Output the (X, Y) coordinate of the center of the cell containing the given text.  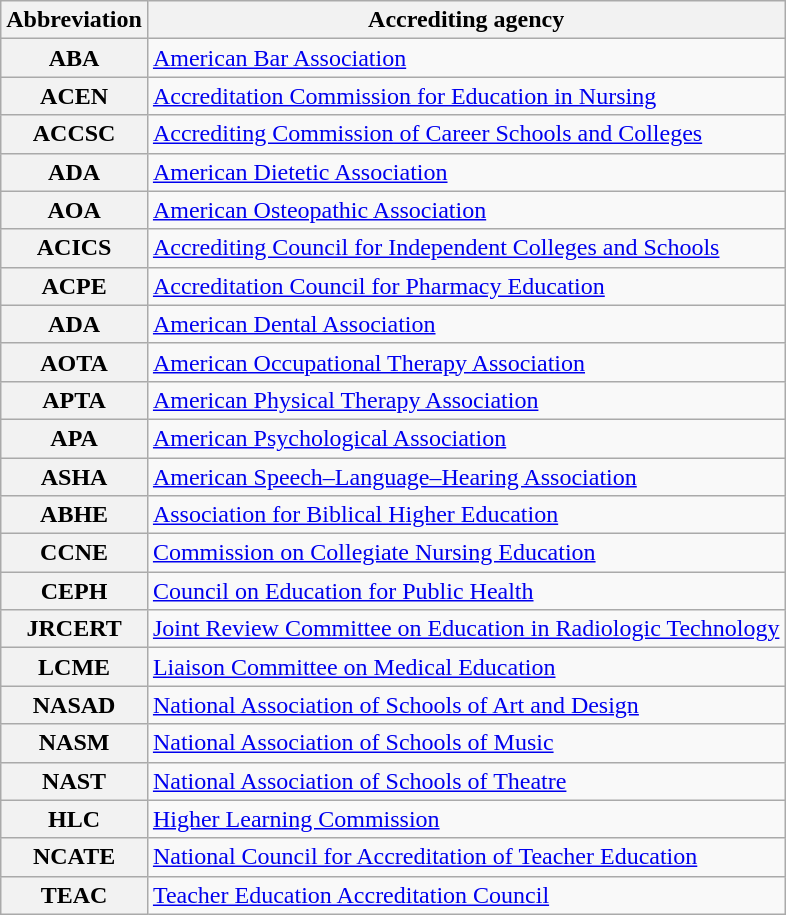
NASAD (74, 705)
American Osteopathic Association (466, 210)
ACCSC (74, 134)
ASHA (74, 477)
ACICS (74, 248)
American Psychological Association (466, 438)
NCATE (74, 857)
AOA (74, 210)
Council on Education for Public Health (466, 591)
Association for Biblical Higher Education (466, 515)
APTA (74, 400)
Abbreviation (74, 20)
APA (74, 438)
Accreditation Council for Pharmacy Education (466, 286)
LCME (74, 667)
ACPE (74, 286)
National Association of Schools of Music (466, 743)
ACEN (74, 96)
Teacher Education Accreditation Council (466, 895)
Joint Review Committee on Education in Radiologic Technology (466, 629)
TEAC (74, 895)
Accrediting agency (466, 20)
CCNE (74, 553)
Liaison Committee on Medical Education (466, 667)
National Council for Accreditation of Teacher Education (466, 857)
National Association of Schools of Art and Design (466, 705)
JRCERT (74, 629)
Commission on Collegiate Nursing Education (466, 553)
Higher Learning Commission (466, 819)
Accrediting Commission of Career Schools and Colleges (466, 134)
ABA (74, 58)
HLC (74, 819)
American Dental Association (466, 324)
American Dietetic Association (466, 172)
American Occupational Therapy Association (466, 362)
National Association of Schools of Theatre (466, 781)
ABHE (74, 515)
American Speech–Language–Hearing Association (466, 477)
American Bar Association (466, 58)
CEPH (74, 591)
Accreditation Commission for Education in Nursing (466, 96)
Accrediting Council for Independent Colleges and Schools (466, 248)
AOTA (74, 362)
NAST (74, 781)
American Physical Therapy Association (466, 400)
NASM (74, 743)
